Extract the [x, y] coordinate from the center of the cell holding the provided text.  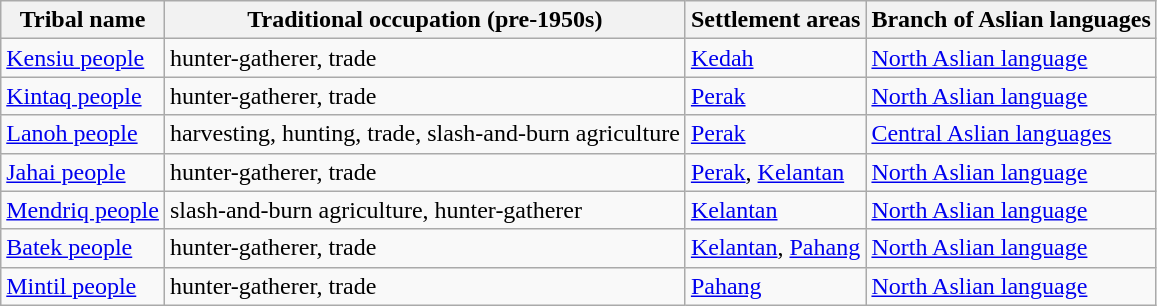
Branch of Aslian languages [1011, 20]
Settlement areas [776, 20]
Kelantan, Pahang [776, 248]
Kintaq people [83, 96]
harvesting, hunting, trade, slash-and-burn agriculture [424, 134]
Traditional occupation (pre-1950s) [424, 20]
Kensiu people [83, 58]
Jahai people [83, 172]
Mintil people [83, 286]
Kelantan [776, 210]
Batek people [83, 248]
Central Aslian languages [1011, 134]
Mendriq people [83, 210]
slash-and-burn agriculture, hunter-gatherer [424, 210]
Pahang [776, 286]
Tribal name [83, 20]
Lanoh people [83, 134]
Perak, Kelantan [776, 172]
Kedah [776, 58]
